From the cell containing the given text, extract its center point as (x, y) coordinate. 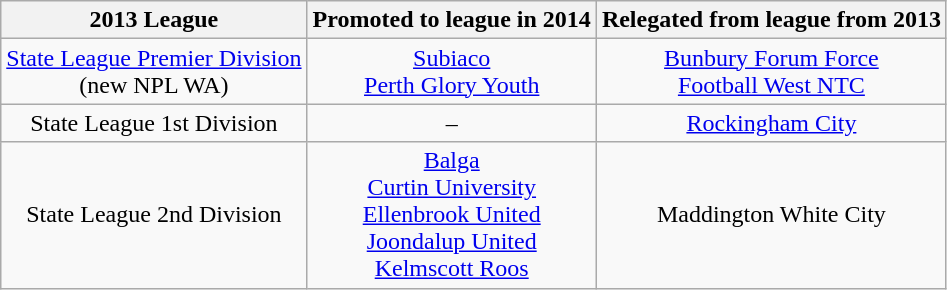
2013 League (154, 20)
Rockingham City (771, 123)
Promoted to league in 2014 (452, 20)
Bunbury Forum ForceFootball West NTC (771, 72)
State League 2nd Division (154, 215)
State League Premier Division(new NPL WA) (154, 72)
BalgaCurtin UniversityEllenbrook UnitedJoondalup UnitedKelmscott Roos (452, 215)
Relegated from league from 2013 (771, 20)
State League 1st Division (154, 123)
– (452, 123)
Maddington White City (771, 215)
SubiacoPerth Glory Youth (452, 72)
